Pinpoint the cell where the given text exists, returning its (X, Y) midpoint coordinate. 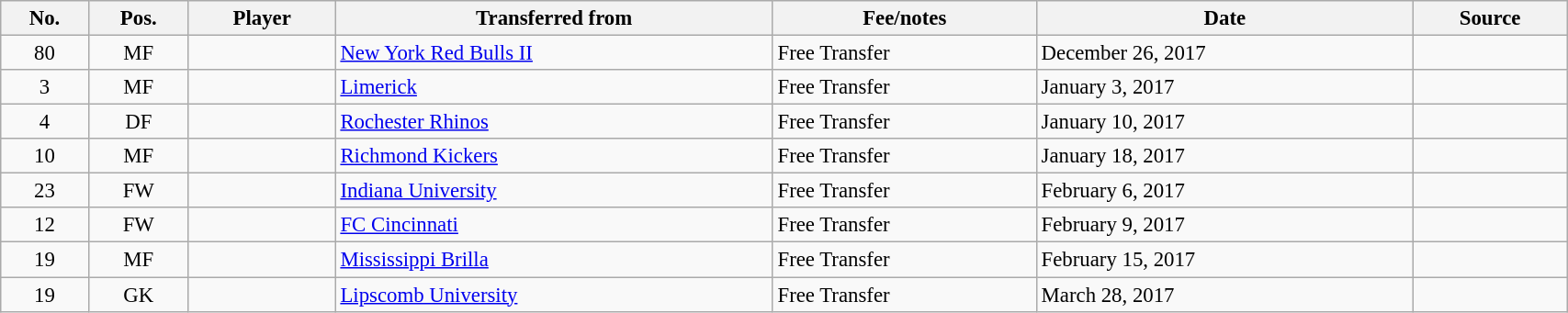
Player (262, 18)
Indiana University (554, 191)
Transferred from (554, 18)
DF (138, 122)
Date (1224, 18)
December 26, 2017 (1224, 53)
January 10, 2017 (1224, 122)
4 (44, 122)
10 (44, 156)
Pos. (138, 18)
23 (44, 191)
12 (44, 225)
Mississippi Brilla (554, 260)
Fee/notes (904, 18)
Rochester Rhinos (554, 122)
Richmond Kickers (554, 156)
January 3, 2017 (1224, 87)
GK (138, 295)
New York Red Bulls II (554, 53)
80 (44, 53)
Lipscomb University (554, 295)
March 28, 2017 (1224, 295)
FC Cincinnati (554, 225)
February 6, 2017 (1224, 191)
No. (44, 18)
Source (1490, 18)
February 9, 2017 (1224, 225)
February 15, 2017 (1224, 260)
Limerick (554, 87)
January 18, 2017 (1224, 156)
3 (44, 87)
